Determine the (X, Y) coordinate at the center of the cell enclosing the given text.  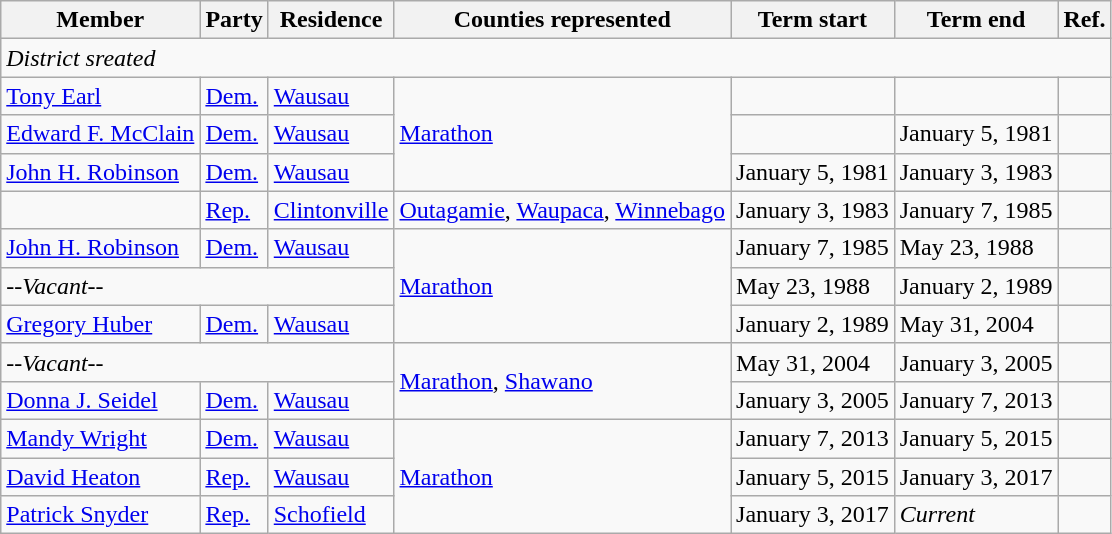
Tony Earl (100, 96)
Clintonville (331, 210)
Party (234, 20)
Ref. (1084, 20)
District sreated (556, 58)
Term end (976, 20)
Counties represented (562, 20)
Edward F. McClain (100, 134)
Patrick Snyder (100, 515)
Outagamie, Waupaca, Winnebago (562, 210)
Term start (813, 20)
Current (976, 515)
Schofield (331, 515)
Member (100, 20)
Donna J. Seidel (100, 400)
David Heaton (100, 477)
Marathon, Shawano (562, 381)
Residence (331, 20)
Gregory Huber (100, 324)
Mandy Wright (100, 438)
